Determine the (x, y) coordinate at the center of the cell enclosing the given text.  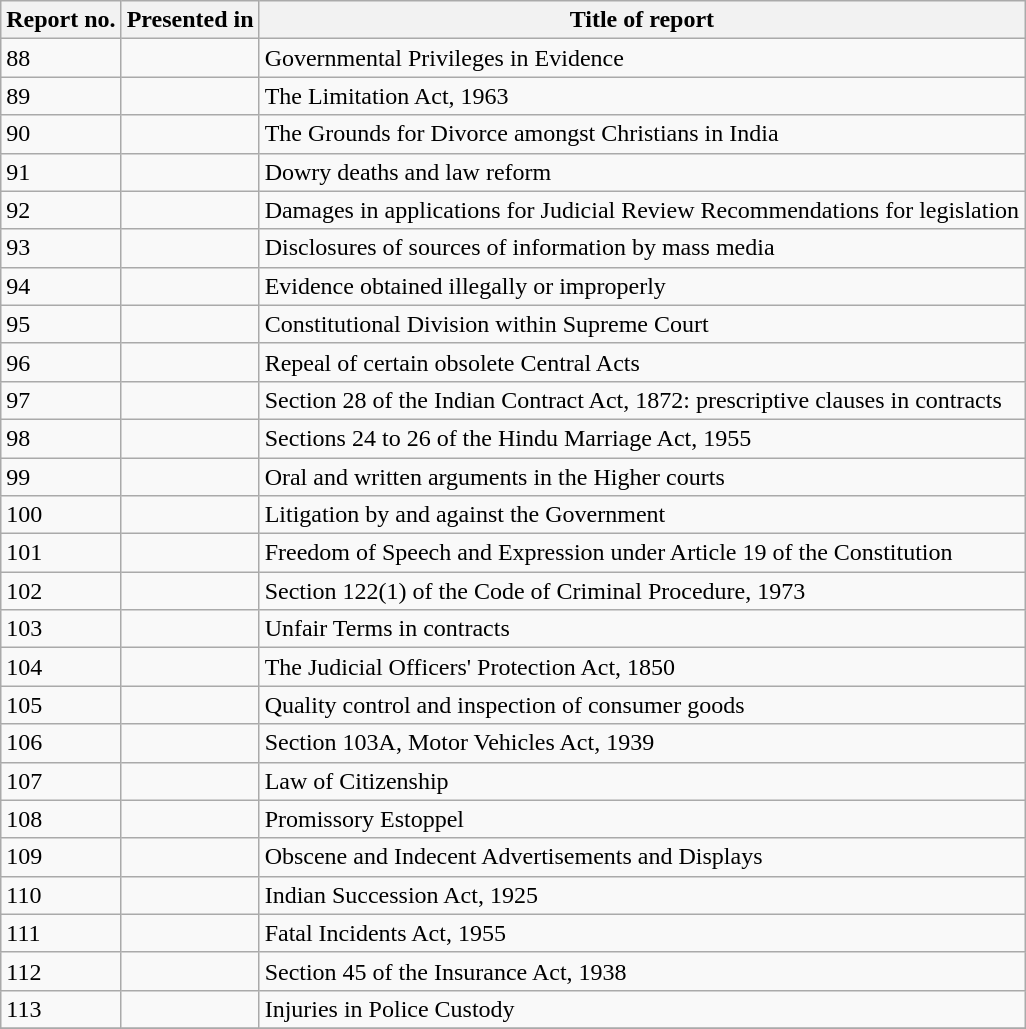
Presented in (190, 20)
Unfair Terms in contracts (642, 629)
92 (61, 210)
Report no. (61, 20)
106 (61, 743)
Section 122(1) of the Code of Criminal Procedure, 1973 (642, 591)
90 (61, 134)
103 (61, 629)
Quality control and inspection of consumer goods (642, 705)
The Judicial Officers' Protection Act, 1850 (642, 667)
89 (61, 96)
The Grounds for Divorce amongst Christians in India (642, 134)
Sections 24 to 26 of the Hindu Marriage Act, 1955 (642, 438)
Constitutional Division within Supreme Court (642, 324)
The Limitation Act, 1963 (642, 96)
Injuries in Police Custody (642, 1009)
Section 103A, Motor Vehicles Act, 1939 (642, 743)
105 (61, 705)
Indian Succession Act, 1925 (642, 895)
88 (61, 58)
111 (61, 933)
98 (61, 438)
95 (61, 324)
Repeal of certain obsolete Central Acts (642, 362)
Litigation by and against the Government (642, 515)
100 (61, 515)
Obscene and Indecent Advertisements and Displays (642, 857)
113 (61, 1009)
Fatal Incidents Act, 1955 (642, 933)
Title of report (642, 20)
112 (61, 971)
109 (61, 857)
Damages in applications for Judicial Review Recommendations for legislation (642, 210)
94 (61, 286)
97 (61, 400)
101 (61, 553)
Promissory Estoppel (642, 819)
Oral and written arguments in the Higher courts (642, 477)
108 (61, 819)
Freedom of Speech and Expression under Article 19 of the Constitution (642, 553)
Evidence obtained illegally or improperly (642, 286)
104 (61, 667)
96 (61, 362)
Disclosures of sources of information by mass media (642, 248)
93 (61, 248)
99 (61, 477)
102 (61, 591)
Dowry deaths and law reform (642, 172)
110 (61, 895)
Governmental Privileges in Evidence (642, 58)
Law of Citizenship (642, 781)
107 (61, 781)
Section 28 of the Indian Contract Act, 1872: prescriptive clauses in contracts (642, 400)
91 (61, 172)
Section 45 of the Insurance Act, 1938 (642, 971)
